Locate the cell with the specified text and output its (x, y) center coordinate. 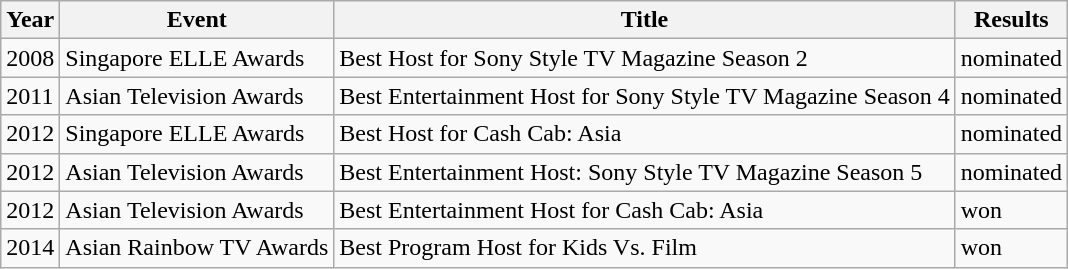
Best Program Host for Kids Vs. Film (644, 248)
2008 (30, 58)
Best Host for Sony Style TV Magazine Season 2 (644, 58)
Event (197, 20)
Best Entertainment Host for Sony Style TV Magazine Season 4 (644, 96)
Best Host for Cash Cab: Asia (644, 134)
Best Entertainment Host: Sony Style TV Magazine Season 5 (644, 172)
Asian Rainbow TV Awards (197, 248)
2011 (30, 96)
2014 (30, 248)
Best Entertainment Host for Cash Cab: Asia (644, 210)
Results (1011, 20)
Year (30, 20)
Title (644, 20)
